From the cell containing the given text, extract its center point as (X, Y) coordinate. 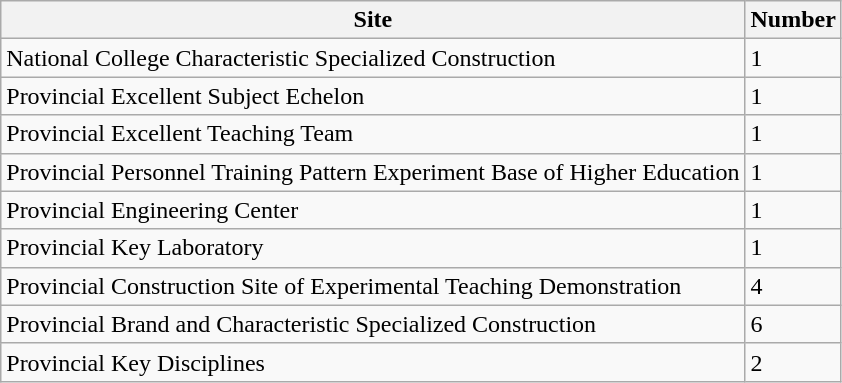
Provincial Construction Site of Experimental Teaching Demonstration (373, 286)
2 (793, 362)
6 (793, 324)
Provincial Excellent Teaching Team (373, 134)
Site (373, 20)
Provincial Key Laboratory (373, 248)
4 (793, 286)
Provincial Personnel Training Pattern Experiment Base of Higher Education (373, 172)
Provincial Key Disciplines (373, 362)
Provincial Excellent Subject Echelon (373, 96)
National College Characteristic Specialized Construction (373, 58)
Provincial Brand and Characteristic Specialized Construction (373, 324)
Number (793, 20)
Provincial Engineering Center (373, 210)
